Capture the cell that displays the provided text and extract its (x, y) central coordinate. 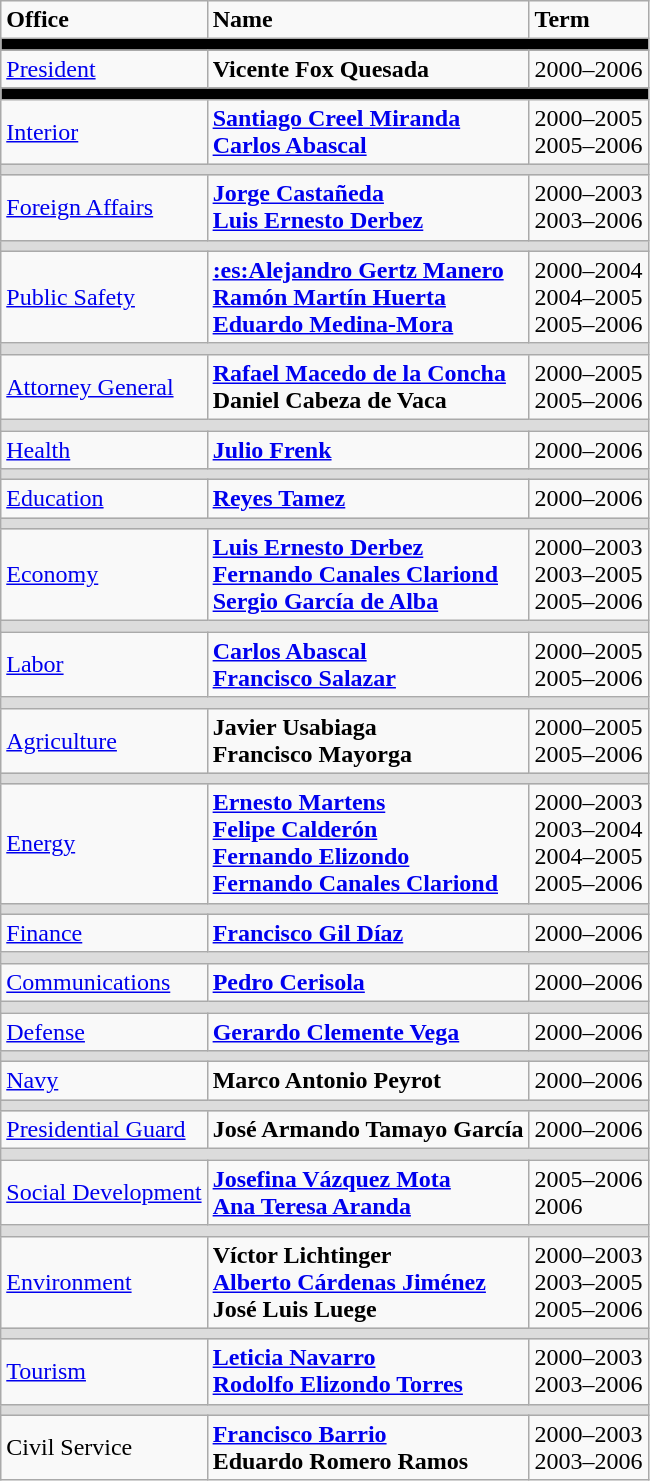
Defense (104, 1031)
José Armando Tamayo García (368, 1130)
Presidential Guard (104, 1130)
Carlos Abascal Francisco Salazar (368, 664)
Health (104, 449)
Reyes Tamez (368, 499)
Attorney General (104, 386)
Name (368, 20)
Josefina Vázquez Mota Ana Teresa Aranda (368, 1192)
Francisco Barrio Eduardo Romero Ramos (368, 1448)
Francisco Gil Díaz (368, 933)
Leticia Navarro Rodolfo Elizondo Torres (368, 1372)
Finance (104, 933)
Civil Service (104, 1448)
Interior (104, 132)
Ernesto Martens Felipe Calderón Fernando Elizondo Fernando Canales Clariond (368, 844)
Education (104, 499)
Environment (104, 1282)
Jorge Castañeda Luis Ernesto Derbez (368, 208)
Marco Antonio Peyrot (368, 1081)
Víctor Lichtinger Alberto Cárdenas Jiménez José Luis Luege (368, 1282)
Energy (104, 844)
Social Development (104, 1192)
2005–2006 2006 (588, 1192)
Labor (104, 664)
Communications (104, 982)
Santiago Creel Miranda Carlos Abascal (368, 132)
Agriculture (104, 740)
Public Safety (104, 297)
Rafael Macedo de la Concha Daniel Cabeza de Vaca (368, 386)
Navy (104, 1081)
Economy (104, 575)
Javier Usabiaga Francisco Mayorga (368, 740)
Term (588, 20)
Tourism (104, 1372)
Foreign Affairs (104, 208)
Julio Frenk (368, 449)
Pedro Cerisola (368, 982)
Office (104, 20)
Vicente Fox Quesada (368, 69)
Gerardo Clemente Vega (368, 1031)
2000–2004 2004–2005 2005–2006 (588, 297)
Luis Ernesto Derbez Fernando Canales Clariond Sergio García de Alba (368, 575)
2000–2003 2003–2004 2004–2005 2005–2006 (588, 844)
:es:Alejandro Gertz Manero Ramón Martín Huerta Eduardo Medina-Mora (368, 297)
President (104, 69)
